Capture the cell that displays the provided text and extract its (x, y) central coordinate. 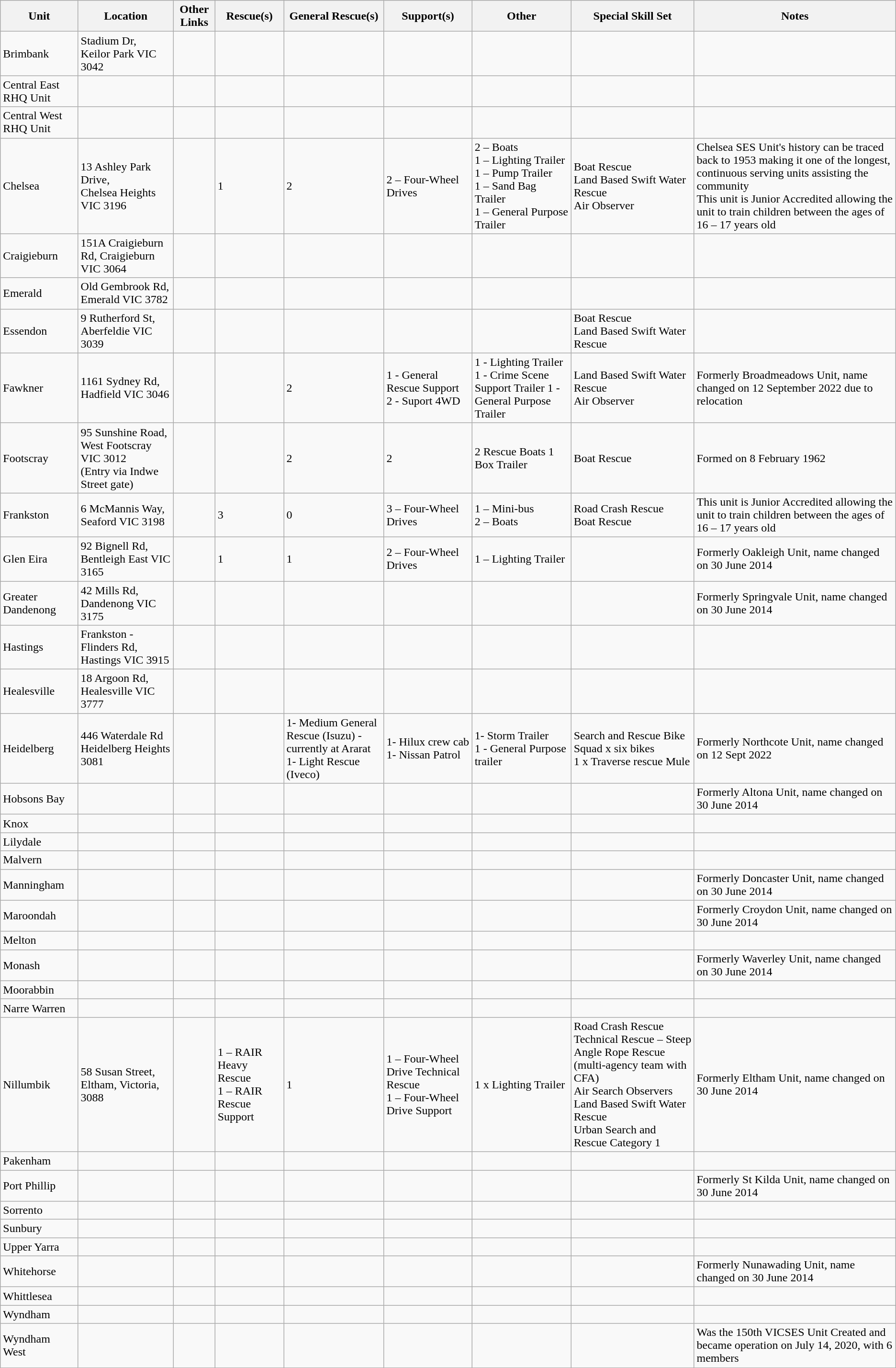
Notes (795, 16)
Melton (39, 940)
Stadium Dr,Keilor Park VIC 3042 (125, 54)
Sorrento (39, 1210)
Formerly Springvale Unit, name changed on 30 June 2014 (795, 603)
Greater Dandenong (39, 603)
Search and Rescue Bike Squad x six bikes1 x Traverse rescue Mule (633, 748)
446 Waterdale Rd Heidelberg Heights 3081 (125, 748)
Fawkner (39, 388)
42 Mills Rd,Dandenong VIC 3175 (125, 603)
Whitehorse (39, 1272)
Formerly Northcote Unit, name changed on 12 Sept 2022 (795, 748)
Boat RescueLand Based Swift Water RescueAir Observer (633, 186)
Formerly Doncaster Unit, name changed on 30 June 2014 (795, 885)
1- Medium General Rescue (Isuzu) - currently at Ararat1- Light Rescue (Iveco) (334, 748)
1- Hilux crew cab1- Nissan Patrol (428, 748)
Narre Warren (39, 1008)
Hastings (39, 647)
92 Bignell Rd,Bentleigh East VIC 3165 (125, 559)
1 – Mini-bus2 – Boats (522, 515)
13 Ashley Park Drive,Chelsea Heights VIC 3196 (125, 186)
Port Phillip (39, 1186)
Central West RHQ Unit (39, 123)
Heidelberg (39, 748)
2 Rescue Boats 1 Box Trailer (522, 458)
1 - General Rescue Support2 - Suport 4WD (428, 388)
1 – RAIR Heavy Rescue1 – RAIR Rescue Support (249, 1084)
Land Based Swift Water RescueAir Observer (633, 388)
1 - Lighting Trailer1 - Crime Scene Support Trailer 1 - General Purpose Trailer (522, 388)
18 Argoon Rd, Healesville VIC 3777 (125, 691)
Healesville (39, 691)
Unit (39, 16)
Maroondah (39, 916)
95 Sunshine Road,West Footscray VIC 3012(Entry via Indwe Street gate) (125, 458)
Monash (39, 965)
Other (522, 16)
1 x Lighting Trailer (522, 1084)
Chelsea (39, 186)
Footscray (39, 458)
Formerly Nunawading Unit, name changed on 30 June 2014 (795, 1272)
Formerly Oakleigh Unit, name changed on 30 June 2014 (795, 559)
Support(s) (428, 16)
Brimbank (39, 54)
Pakenham (39, 1161)
Formerly St Kilda Unit, name changed on 30 June 2014 (795, 1186)
Wyndham West (39, 1345)
Rescue(s) (249, 16)
Wyndham (39, 1314)
1- Storm Trailer1 - General Purpose trailer (522, 748)
1 – Lighting Trailer (522, 559)
Road Crash RescueBoat Rescue (633, 515)
Boat RescueLand Based Swift Water Rescue (633, 331)
1161 Sydney Rd, Hadfield VIC 3046 (125, 388)
Sunbury (39, 1229)
Frankston (39, 515)
Old Gembrook Rd, Emerald VIC 3782 (125, 293)
Formerly Broadmeadows Unit, name changed on 12 September 2022 due to relocation (795, 388)
Upper Yarra (39, 1247)
Other Links (194, 16)
Essendon (39, 331)
Knox (39, 824)
Lilydale (39, 842)
1 – Four-Wheel Drive Technical Rescue1 – Four-Wheel Drive Support (428, 1084)
2 – Boats1 – Lighting Trailer1 – Pump Trailer1 – Sand Bag Trailer1 – General Purpose Trailer (522, 186)
151A Craigieburn Rd, Craigieburn VIC 3064 (125, 256)
Formerly Altona Unit, name changed on 30 June 2014 (795, 799)
Craigieburn (39, 256)
Frankston - Flinders Rd, Hastings VIC 3915 (125, 647)
Formerly Waverley Unit, name changed on 30 June 2014 (795, 965)
General Rescue(s) (334, 16)
Formerly Eltham Unit, name changed on 30 June 2014 (795, 1084)
Malvern (39, 860)
6 McMannis Way,Seaford VIC 3198 (125, 515)
Hobsons Bay (39, 799)
Moorabbin (39, 990)
Special Skill Set (633, 16)
0 (334, 515)
58 Susan Street, Eltham, Victoria, 3088 (125, 1084)
Was the 150th VICSES Unit Created and became operation on July 14, 2020, with 6 members (795, 1345)
This unit is Junior Accredited allowing the unit to train children between the ages of 16 – 17 years old (795, 515)
Manningham (39, 885)
Formerly Croydon Unit, name changed on 30 June 2014 (795, 916)
Location (125, 16)
Formed on 8 February 1962 (795, 458)
Emerald (39, 293)
3 (249, 515)
Glen Eira (39, 559)
3 – Four-Wheel Drives (428, 515)
Boat Rescue (633, 458)
Whittlesea (39, 1296)
Nillumbik (39, 1084)
Central East RHQ Unit (39, 91)
9 Rutherford St,Aberfeldie VIC 3039 (125, 331)
